Find where the given text appears and provide that cell's center as (X, Y) coordinate. 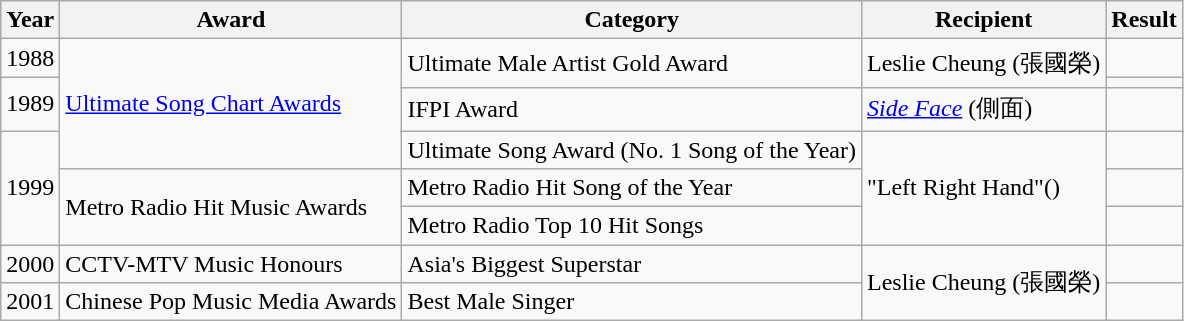
"Left Right Hand"() (983, 187)
Side Face (側面) (983, 110)
2001 (30, 302)
1988 (30, 58)
Ultimate Song Award (No. 1 Song of the Year) (632, 149)
Year (30, 20)
Asia's Biggest Superstar (632, 264)
Recipient (983, 20)
IFPI Award (632, 110)
Metro Radio Hit Song of the Year (632, 188)
Ultimate Male Artist Gold Award (632, 64)
CCTV-MTV Music Honours (231, 264)
Award (231, 20)
Metro Radio Hit Music Awards (231, 207)
Metro Radio Top 10 Hit Songs (632, 226)
2000 (30, 264)
1999 (30, 187)
Result (1144, 20)
Ultimate Song Chart Awards (231, 104)
Category (632, 20)
Best Male Singer (632, 302)
1989 (30, 104)
Chinese Pop Music Media Awards (231, 302)
